Extract the (x, y) coordinate from the center of the cell holding the provided text.  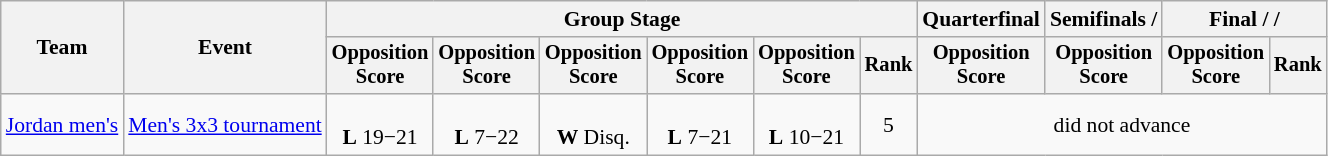
Jordan men's (62, 124)
Event (224, 48)
Semifinals / (1104, 19)
5 (889, 124)
Group Stage (622, 19)
W Disq. (594, 124)
Men's 3x3 tournament (224, 124)
L 19−21 (380, 124)
Quarterfinal (981, 19)
Team (62, 48)
did not advance (1122, 124)
Final / / (1244, 19)
L 7−21 (700, 124)
L 7−22 (486, 124)
L 10−21 (806, 124)
